Identify which cell holds the provided text, then report its (x, y) central coordinate. 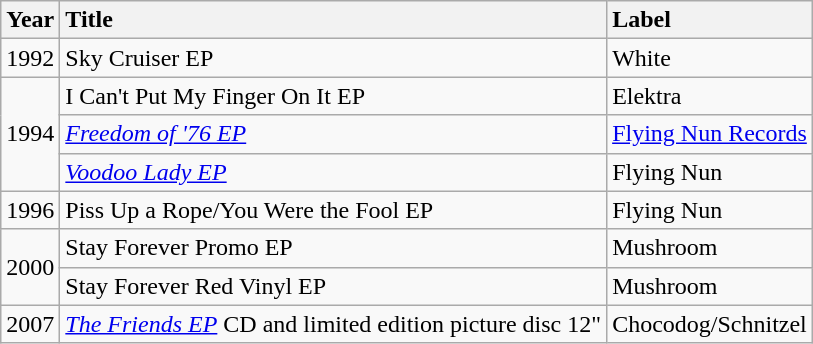
2007 (30, 324)
Title (334, 20)
Piss Up a Rope/You Were the Fool EP (334, 210)
The Friends EP CD and limited edition picture disc 12" (334, 324)
2000 (30, 267)
Elektra (710, 96)
Sky Cruiser EP (334, 58)
Chocodog/Schnitzel (710, 324)
Stay Forever Promo EP (334, 248)
Freedom of '76 EP (334, 134)
1992 (30, 58)
White (710, 58)
I Can't Put My Finger On It EP (334, 96)
Label (710, 20)
Year (30, 20)
1996 (30, 210)
1994 (30, 134)
Stay Forever Red Vinyl EP (334, 286)
Voodoo Lady EP (334, 172)
Flying Nun Records (710, 134)
